From the cell containing the given text, extract its center point as [X, Y] coordinate. 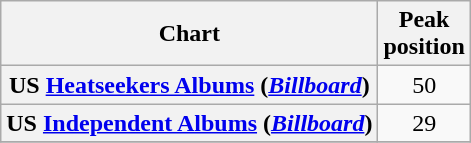
US Heatseekers Albums (Billboard) [190, 85]
US Independent Albums (Billboard) [190, 123]
Chart [190, 34]
29 [424, 123]
Peakposition [424, 34]
50 [424, 85]
